Find where the given text appears and provide that cell's center as [x, y] coordinate. 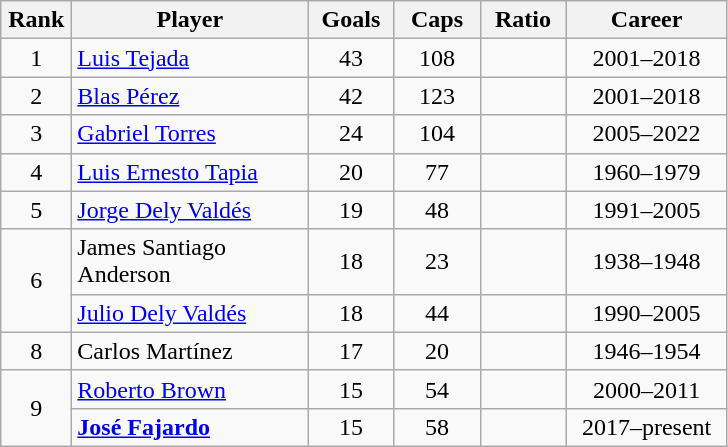
2017–present [646, 427]
Roberto Brown [190, 389]
108 [437, 58]
2 [36, 96]
54 [437, 389]
42 [351, 96]
123 [437, 96]
19 [351, 210]
1946–1954 [646, 351]
6 [36, 280]
1990–2005 [646, 313]
23 [437, 262]
8 [36, 351]
Gabriel Torres [190, 134]
43 [351, 58]
Carlos Martínez [190, 351]
Blas Pérez [190, 96]
1 [36, 58]
77 [437, 172]
5 [36, 210]
1938–1948 [646, 262]
Goals [351, 20]
2005–2022 [646, 134]
17 [351, 351]
24 [351, 134]
Luis Ernesto Tapia [190, 172]
1991–2005 [646, 210]
48 [437, 210]
44 [437, 313]
9 [36, 408]
58 [437, 427]
104 [437, 134]
Career [646, 20]
Player [190, 20]
Rank [36, 20]
1960–1979 [646, 172]
2000–2011 [646, 389]
3 [36, 134]
Ratio [523, 20]
James Santiago Anderson [190, 262]
Caps [437, 20]
José Fajardo [190, 427]
Luis Tejada [190, 58]
4 [36, 172]
Jorge Dely Valdés [190, 210]
Julio Dely Valdés [190, 313]
